Pinpoint the cell where the given text exists, returning its (X, Y) midpoint coordinate. 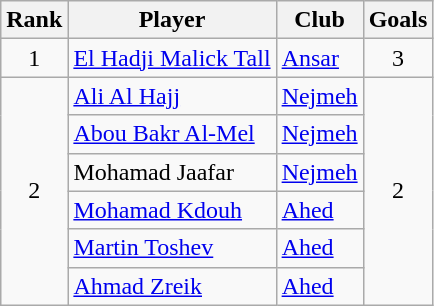
1 (34, 58)
Goals (398, 20)
El Hadji Malick Tall (172, 58)
Club (320, 20)
Martin Toshev (172, 248)
Ahmad Zreik (172, 286)
Mohamad Jaafar (172, 172)
Mohamad Kdouh (172, 210)
Rank (34, 20)
3 (398, 58)
Abou Bakr Al-Mel (172, 134)
Ansar (320, 58)
Ali Al Hajj (172, 96)
Player (172, 20)
